Search for the cell housing the specified text and yield its (X, Y) center coordinate. 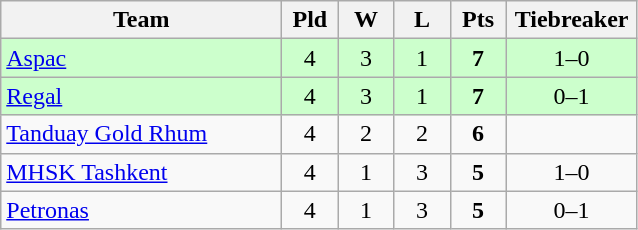
Pts (478, 20)
Aspac (142, 58)
Tiebreaker (572, 20)
Team (142, 20)
Pld (310, 20)
Tanduay Gold Rhum (142, 134)
MHSK Tashkent (142, 172)
6 (478, 134)
L (422, 20)
Regal (142, 96)
Petronas (142, 210)
W (366, 20)
